Return (x, y) of the center of cell containing provided text 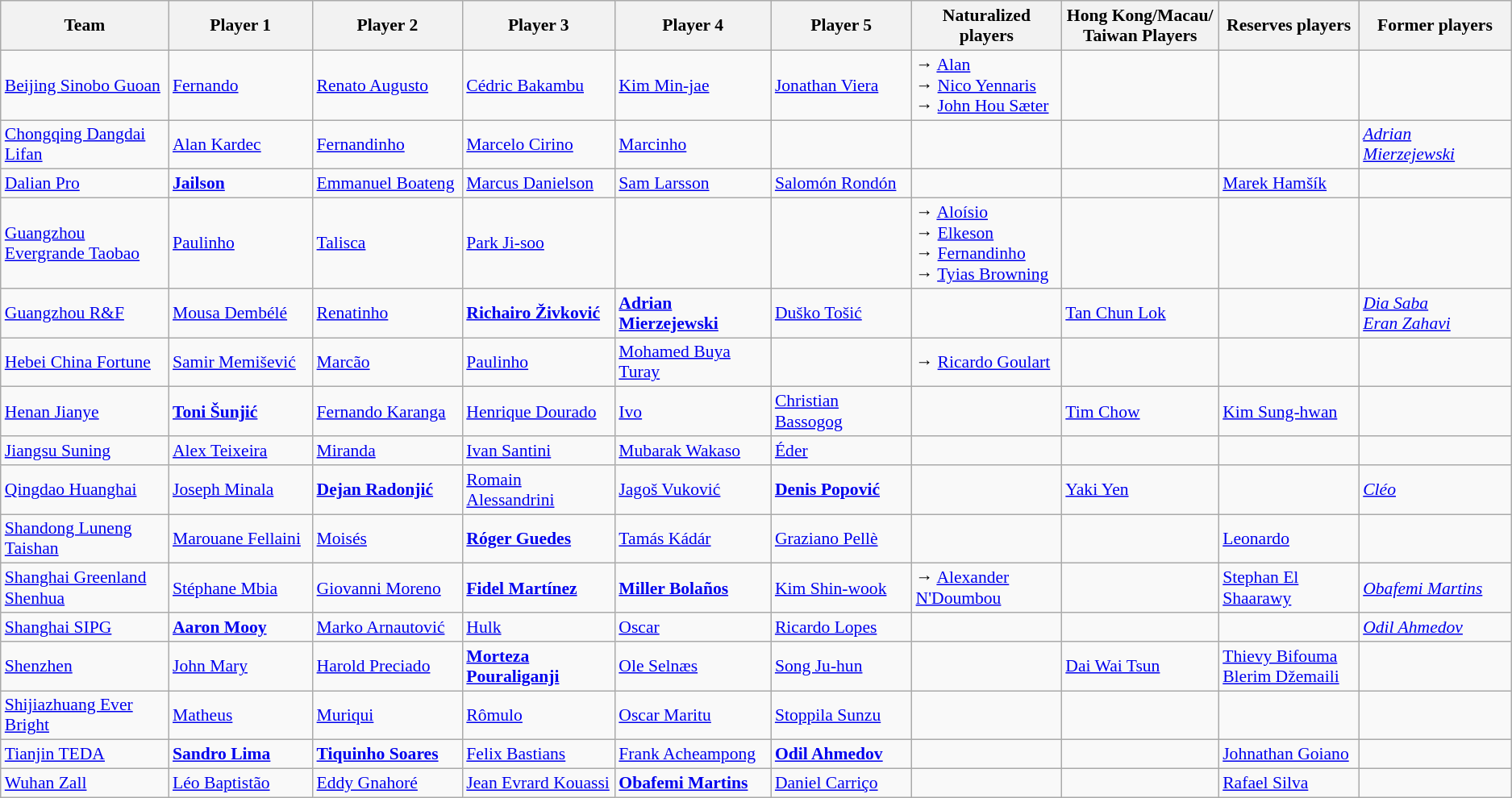
Eddy Gnahoré (388, 783)
Oscar (693, 627)
Dai Wai Tsun (1140, 666)
Richairo Živković (539, 313)
Henrique Dourado (539, 411)
Graziano Pellè (842, 538)
Tan Chun Lok (1140, 313)
Hong Kong/Macau/Taiwan Players (1140, 26)
Róger Guedes (539, 538)
Hulk (539, 627)
Sam Larsson (693, 184)
Morteza Pouraliganji (539, 666)
Samir Memišević (240, 363)
Ivo (693, 411)
→ Alan→ Nico Yennaris→ John Hou Sæter (987, 85)
Matheus (240, 716)
Stéphane Mbia (240, 588)
Tianjin TEDA (85, 754)
Talisca (388, 243)
Wuhan Zall (85, 783)
Marcelo Cirino (539, 145)
Mousa Dembélé (240, 313)
Frank Acheampong (693, 754)
Player 3 (539, 26)
Guangzhou R&F (85, 313)
Fidel Martínez (539, 588)
Aaron Mooy (240, 627)
Player 4 (693, 26)
Moisés (388, 538)
Ole Selnæs (693, 666)
Shijiazhuang Ever Bright (85, 716)
Giovanni Moreno (388, 588)
Team (85, 26)
Cléo (1435, 490)
Marouane Fellaini (240, 538)
Salomón Rondón (842, 184)
Alex Teixeira (240, 451)
Romain Alessandrini (539, 490)
Player 2 (388, 26)
Player 5 (842, 26)
Henan Jianye (85, 411)
Naturalized players (987, 26)
Park Ji-soo (539, 243)
Mohamed Buya Turay (693, 363)
Ricardo Lopes (842, 627)
Harold Preciado (388, 666)
Éder (842, 451)
Fernandinho (388, 145)
Jean Evrard Kouassi (539, 783)
Shanghai SIPG (85, 627)
Reserves players (1289, 26)
Former players (1435, 26)
Jagoš Vuković (693, 490)
Player 1 (240, 26)
Cédric Bakambu (539, 85)
Christian Bassogog (842, 411)
Marcão (388, 363)
Marcus Danielson (539, 184)
Miller Bolaños (693, 588)
Mubarak Wakaso (693, 451)
Rafael Silva (1289, 783)
Kim Min-jae (693, 85)
Renatinho (388, 313)
Shandong Luneng Taishan (85, 538)
→ Ricardo Goulart (987, 363)
Johnathan Goiano (1289, 754)
Kim Sung-hwan (1289, 411)
John Mary (240, 666)
Shanghai Greenland Shenhua (85, 588)
Fernando Karanga (388, 411)
Léo Baptistão (240, 783)
Tamás Kádár (693, 538)
Hebei China Fortune (85, 363)
Yaki Yen (1140, 490)
Song Ju-hun (842, 666)
Daniel Carriço (842, 783)
Dalian Pro (85, 184)
Dejan Radonjić (388, 490)
Miranda (388, 451)
Jiangsu Suning (85, 451)
Denis Popović (842, 490)
Guangzhou Evergrande Taobao (85, 243)
Duško Tošić (842, 313)
Sandro Lima (240, 754)
Renato Augusto (388, 85)
Joseph Minala (240, 490)
Tiquinho Soares (388, 754)
Thievy Bifouma Blerim Džemaili (1289, 666)
Emmanuel Boateng (388, 184)
Shenzhen (85, 666)
Fernando (240, 85)
Marko Arnautović (388, 627)
Jailson (240, 184)
Dia Saba Eran Zahavi (1435, 313)
Oscar Maritu (693, 716)
Alan Kardec (240, 145)
Marcinho (693, 145)
Jonathan Viera (842, 85)
Stephan El Shaarawy (1289, 588)
Qingdao Huanghai (85, 490)
Toni Šunjić (240, 411)
Stoppila Sunzu (842, 716)
Ivan Santini (539, 451)
Rômulo (539, 716)
Beijing Sinobo Guoan (85, 85)
→ Alexander N'Doumbou (987, 588)
Leonardo (1289, 538)
Tim Chow (1140, 411)
Chongqing Dangdai Lifan (85, 145)
→ Aloísio→ Elkeson→ Fernandinho→ Tyias Browning (987, 243)
Kim Shin-wook (842, 588)
Marek Hamšík (1289, 184)
Felix Bastians (539, 754)
Muriqui (388, 716)
